Scan for the cell matching the given text and deliver its [X, Y] coordinate at center. 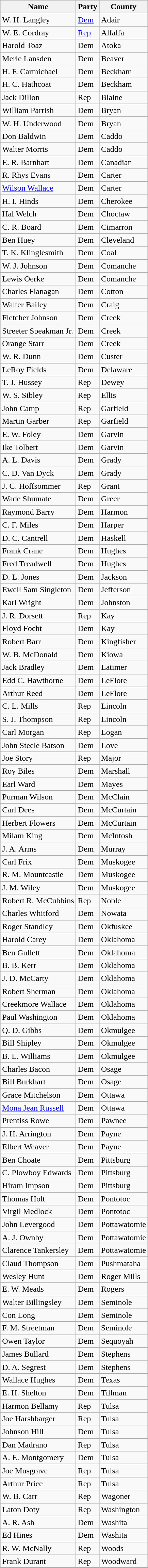
Harmon Bellamy [38, 1406]
Edd C. Hawthorne [38, 680]
J. D. McCarty [38, 978]
J. A. Arms [38, 849]
W. S. Sibley [38, 395]
R. W. McNally [38, 1548]
Bill Shipley [38, 1043]
Karl Wright [38, 603]
Con Long [38, 1315]
Haskell [124, 538]
Johnston [124, 603]
A. R. Ash [38, 1522]
Latimer [124, 667]
Sequoyah [124, 1341]
Cherokee [124, 201]
Ellis [124, 395]
C. R. Board [38, 227]
Carl Dees [38, 810]
Grant [124, 486]
D. L. Jones [38, 577]
McIntosh [124, 836]
Cimarron [124, 227]
Canadian [124, 162]
Robert Sherman [38, 991]
Jackson [124, 577]
Laton Doty [38, 1509]
Fletcher Johnson [38, 318]
McClain [124, 797]
W. E. Cordray [38, 33]
Prentiss Rowe [38, 1121]
Johnson Hill [38, 1432]
W. H. Underwood [38, 123]
Logan [124, 732]
A. J. Ownby [38, 1238]
Joe Harshbarger [38, 1419]
Alfalfa [124, 33]
R. Rhys Evans [38, 175]
Robert R. McCubbins [38, 901]
John Steele Batson [38, 745]
Nowata [124, 914]
D. C. Cantrell [38, 538]
Robert Barr [38, 642]
Charles Whitford [38, 914]
Grace Mitchelson [38, 1095]
Ewell Sam Singleton [38, 590]
J. M. Wiley [38, 888]
J. R. Dorsett [38, 616]
Charles Bacon [38, 1069]
Q. D. Gibbs [38, 1030]
Major [124, 758]
C. Plowboy Edwards [38, 1173]
Elbert Weaver [38, 1147]
H. I. Hinds [38, 201]
Purman Wilson [38, 797]
W. H. Langley [38, 20]
Murray [124, 849]
John Levergood [38, 1225]
Delaware [124, 369]
Love [124, 745]
Creekmore Wallace [38, 1004]
T. K. Klinglesmith [38, 253]
Ben Choate [38, 1160]
B. B. Kerr [38, 965]
Walter Bailey [38, 305]
Carl Morgan [38, 732]
Harper [124, 525]
W. J. Johnson [38, 266]
Kingfisher [124, 642]
Frank Durant [38, 1561]
W. B. McDonald [38, 654]
Joe Story [38, 758]
Don Baldwin [38, 136]
Claud Thompson [38, 1263]
Paul Washington [38, 1017]
B. L. Williams [38, 1056]
Custer [124, 356]
Carl Frix [38, 862]
Cleveland [124, 240]
A. E. Montgomery [38, 1458]
Hiram Impson [38, 1185]
Kiowa [124, 654]
Wallace Hughes [38, 1380]
E. R. Barnhart [38, 162]
Atoka [124, 46]
Coal [124, 253]
Mona Jean Russell [38, 1108]
S. J. Thompson [38, 719]
Wade Shumate [38, 499]
Lewis Oerke [38, 279]
Greer [124, 499]
Adair [124, 20]
Floyd Focht [38, 629]
Party [87, 7]
H. F. Carmichael [38, 71]
E. W. Foley [38, 434]
Name [38, 7]
LeRoy Fields [38, 369]
Wagoner [124, 1497]
Harold Toaz [38, 46]
Herbert Flowers [38, 823]
Hal Welch [38, 214]
F. M. Streetman [38, 1328]
Woodward [124, 1561]
Thomas Holt [38, 1198]
Ike Tolbert [38, 447]
Clarence Tankersley [38, 1250]
Milam King [38, 836]
Tillman [124, 1393]
A. L. Davis [38, 460]
Virgil Medlock [38, 1212]
T. J. Hussey [38, 383]
James Bullard [38, 1354]
Ben Gullett [38, 952]
Arthur Reed [38, 693]
Earl Ward [38, 784]
Owen Taylor [38, 1341]
Rogers [124, 1289]
H. C. Hathcoat [38, 84]
Joe Musgrave [38, 1471]
W. R. Dunn [38, 356]
R. M. Mountcastle [38, 875]
C. D. Van Dyck [38, 473]
E. H. Shelton [38, 1393]
Dan Madrano [38, 1445]
Wilson Wallace [38, 188]
Texas [124, 1380]
Roy Biles [38, 771]
Ben Huey [38, 240]
D. A. Segrest [38, 1367]
Marshall [124, 771]
Martin Garber [38, 421]
Merle Lansden [38, 59]
Woods [124, 1548]
Jefferson [124, 590]
Washington [124, 1509]
J. H. Arrington [38, 1134]
Cotton [124, 292]
Beaver [124, 59]
Wesley Hunt [38, 1276]
Roger Standley [38, 926]
Ed Hines [38, 1535]
Jack Bradley [38, 667]
Choctaw [124, 214]
C. F. Miles [38, 525]
Dewey [124, 383]
W. B. Carr [38, 1497]
Walter Billingsley [38, 1302]
Harmon [124, 512]
Pawnee [124, 1121]
Raymond Barry [38, 512]
Jack Dillon [38, 97]
E. W. Meads [38, 1289]
Blaine [124, 97]
Roger Mills [124, 1276]
Okfuskee [124, 926]
Pushmataha [124, 1263]
County [124, 7]
Walter Morris [38, 149]
Streeter Speakman Jr. [38, 330]
Mayes [124, 784]
C. L. Mills [38, 706]
William Parrish [38, 110]
Harold Carey [38, 939]
John Camp [38, 408]
Fred Treadwell [38, 564]
Charles Flanagan [38, 292]
Frank Crane [38, 551]
Orange Starr [38, 343]
Noble [124, 901]
Bill Burkhart [38, 1082]
Craig [124, 305]
J. C. Hoffsommer [38, 486]
Arthur Price [38, 1484]
